Search for the cell housing the specified text and yield its [x, y] center coordinate. 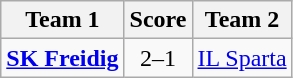
Team 1 [62, 20]
2–1 [158, 58]
SK Freidig [62, 58]
IL Sparta [242, 58]
Team 2 [242, 20]
Score [158, 20]
